Find where the given text appears and provide that cell's center as [X, Y] coordinate. 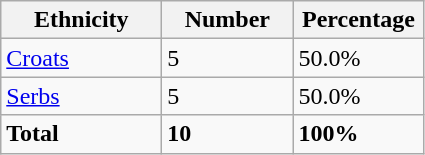
10 [228, 134]
Croats [82, 58]
Number [228, 20]
Total [82, 134]
Serbs [82, 96]
100% [358, 134]
Ethnicity [82, 20]
Percentage [358, 20]
